From the cell containing the given text, extract its center point as [X, Y] coordinate. 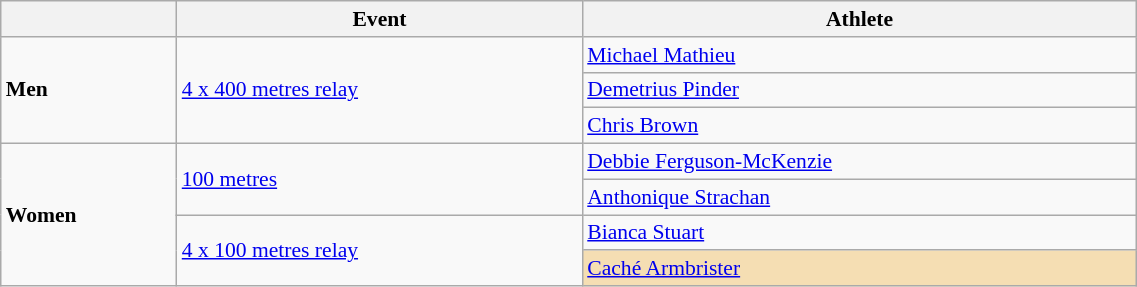
Caché Armbrister [860, 269]
Men [89, 90]
4 x 400 metres relay [380, 90]
Event [380, 19]
Chris Brown [860, 126]
Women [89, 215]
Michael Mathieu [860, 55]
Anthonique Strachan [860, 197]
Demetrius Pinder [860, 90]
4 x 100 metres relay [380, 250]
100 metres [380, 180]
Bianca Stuart [860, 233]
Debbie Ferguson-McKenzie [860, 162]
Athlete [860, 19]
